For the text-containing cell, return its midpoint in (x, y) coordinate format. 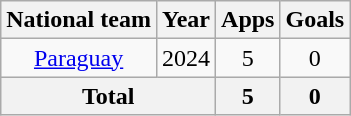
Paraguay (79, 58)
Total (108, 96)
Apps (248, 20)
Year (186, 20)
2024 (186, 58)
Goals (315, 20)
National team (79, 20)
